Return [x, y] of the center of cell containing provided text 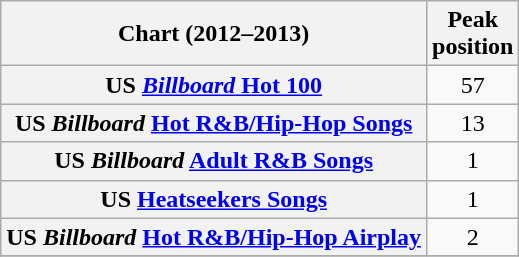
US Billboard Hot R&B/Hip-Hop Airplay [214, 237]
US Billboard Hot 100 [214, 85]
Chart (2012–2013) [214, 34]
US Billboard Adult R&B Songs [214, 161]
13 [473, 123]
57 [473, 85]
US Heatseekers Songs [214, 199]
2 [473, 237]
Peakposition [473, 34]
US Billboard Hot R&B/Hip-Hop Songs [214, 123]
